Locate the cell with the specified text and output its [X, Y] center coordinate. 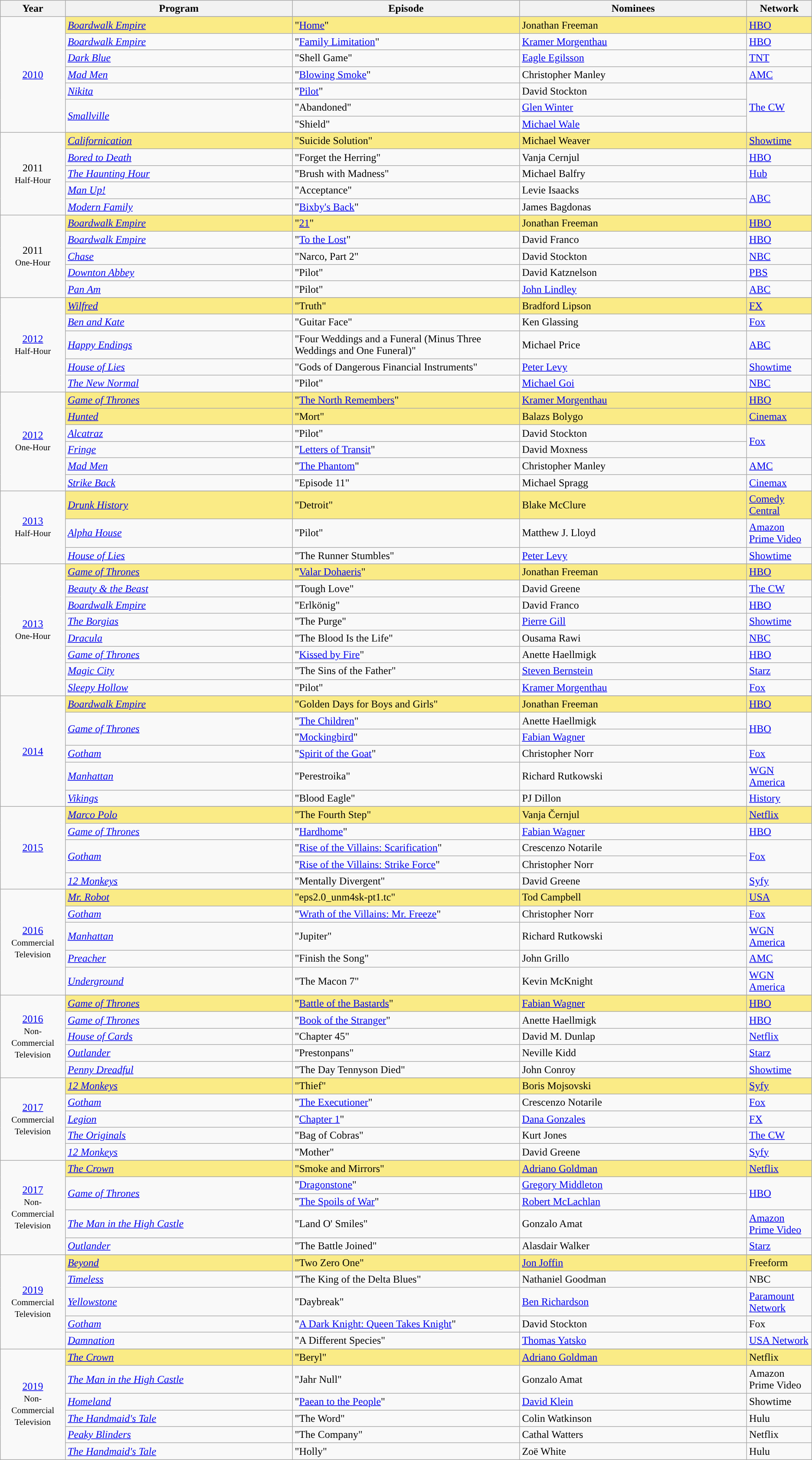
2015 [33, 848]
2011One-Hour [33, 256]
The New Normal [179, 383]
"The Battle Joined" [406, 1246]
Glen Winter [633, 108]
David M. Dunlap [633, 1036]
Wilfred [179, 306]
Cathal Watters [633, 1435]
The Haunting Hour [179, 173]
Legion [179, 1119]
Penny Dreadful [179, 1069]
"Two Zero One" [406, 1263]
2016Non-Commercial Television [33, 1036]
Michael Spragg [633, 483]
"Rise of the Villains: Strike Force" [406, 864]
Program [179, 9]
2013Half-Hour [33, 527]
2011Half-Hour [33, 173]
Drunk History [179, 505]
"A Different Species" [406, 1340]
Strike Back [179, 483]
2012One-Hour [33, 441]
Michael Weaver [633, 141]
Pierre Gill [633, 622]
Ben Richardson [633, 1301]
"Mother" [406, 1152]
The Borgias [179, 622]
TNT [779, 58]
"The Day Tennyson Died" [406, 1069]
USA Network [779, 1340]
Alcatraz [179, 433]
"Blood Eagle" [406, 799]
"Guitar Face" [406, 322]
Mr. Robot [179, 897]
Dracula [179, 638]
Michael Wale [633, 124]
Pan Am [179, 289]
"Bixby's Back" [406, 207]
"Four Weddings and a Funeral (Minus Three Weddings and One Funeral)" [406, 344]
Nikita [179, 91]
"Kissed by Fire" [406, 655]
"Hardhome" [406, 831]
Smallville [179, 116]
Robert McLachlan [633, 1201]
"Rise of the Villains: Scarification" [406, 848]
Nominees [633, 9]
"The Fourth Step" [406, 815]
James Bagdonas [633, 207]
Ousama Rawi [633, 638]
"Holly" [406, 1451]
"The Children" [406, 720]
Episode [406, 9]
Tod Campbell [633, 897]
"Book of the Stranger" [406, 1020]
Michael Goi [633, 383]
"The Purge" [406, 622]
2013One-Hour [33, 630]
Yellowstone [179, 1301]
"The Sins of the Father" [406, 671]
2019Non-Commercial Television [33, 1404]
Network [779, 9]
"Chapter 1" [406, 1119]
Levie Isaacks [633, 190]
2019Commercial Television [33, 1301]
Magic City [179, 671]
"The Blood Is the Life" [406, 638]
"A Dark Knight: Queen Takes Knight" [406, 1324]
Thomas Yatsko [633, 1340]
"Tough Love" [406, 589]
"Thief" [406, 1086]
"Finish the Song" [406, 959]
"Chapter 45" [406, 1036]
"The King of the Delta Blues" [406, 1279]
"Detroit" [406, 505]
Bored to Death [179, 157]
House of Cards [179, 1036]
USA [779, 897]
Neville Kidd [633, 1053]
"Mentally Divergent" [406, 881]
Fringe [179, 449]
Californication [179, 141]
Dark Blue [179, 58]
"Acceptance" [406, 190]
"21" [406, 223]
"Jahr Null" [406, 1379]
Timeless [179, 1279]
Vanja Cernjul [633, 157]
Michael Price [633, 344]
Zoë White [633, 1451]
"Episode 11" [406, 483]
Eagle Egilsson [633, 58]
Kevin McKnight [633, 981]
PJ Dillon [633, 799]
Balazs Bolygo [633, 416]
Gregory Middleton [633, 1185]
Sleepy Hollow [179, 687]
Year [33, 9]
Boris Mojsovski [633, 1086]
"Erlkönig" [406, 605]
PBS [779, 273]
"Smoke and Mirrors" [406, 1169]
"Dragonstone" [406, 1185]
"The North Remembers" [406, 400]
Beyond [179, 1263]
"To the Lost" [406, 240]
"Home" [406, 25]
"Land O' Smiles" [406, 1224]
"Beryl" [406, 1357]
Man Up! [179, 190]
"Gods of Dangerous Financial Instruments" [406, 367]
Damnation [179, 1340]
"Jupiter" [406, 936]
Homeland [179, 1402]
"The Phantom" [406, 466]
David Klein [633, 1402]
"The Runner Stumbles" [406, 556]
Happy Endings [179, 344]
Peaky Blinders [179, 1435]
Blake McClure [633, 505]
"The Macon 7" [406, 981]
"Narco, Part 2" [406, 256]
John Grillo [633, 959]
"Mockingbird" [406, 737]
"Abandoned" [406, 108]
Steven Bernstein [633, 671]
2017Commercial Television [33, 1119]
The Originals [179, 1136]
2016Commercial Television [33, 942]
Underground [179, 981]
"Letters of Transit" [406, 449]
2012Half-Hour [33, 344]
Michael Balfry [633, 173]
2017Non-Commercial Television [33, 1208]
Ben and Kate [179, 322]
John Conroy [633, 1069]
"Family Limitation" [406, 42]
Downton Abbey [179, 273]
Marco Polo [179, 815]
2014 [33, 751]
"Wrath of the Villains: Mr. Freeze" [406, 914]
Bradford Lipson [633, 306]
2010 [33, 75]
Colin Watkinson [633, 1418]
Paramount Network [779, 1301]
"Suicide Solution" [406, 141]
Kurt Jones [633, 1136]
"Prestonpans" [406, 1053]
"Daybreak" [406, 1301]
Matthew J. Lloyd [633, 534]
John Lindley [633, 289]
Hunted [179, 416]
"Brush with Madness" [406, 173]
"Spirit of the Goat" [406, 753]
"Golden Days for Boys and Girls" [406, 704]
Alasdair Walker [633, 1246]
"Blowing Smoke" [406, 75]
"Valar Dohaeris" [406, 572]
"The Word" [406, 1418]
Preacher [179, 959]
"Shield" [406, 124]
Modern Family [179, 207]
Freeform [779, 1263]
"The Company" [406, 1435]
Vikings [179, 799]
Dana Gonzales [633, 1119]
"eps2.0_unm4sk-pt1.tc" [406, 897]
"Perestroika" [406, 776]
David Moxness [633, 449]
"Mort" [406, 416]
Alpha House [179, 534]
Beauty & the Beast [179, 589]
Hub [779, 173]
Chase [179, 256]
Vanja Černjul [633, 815]
"Forget the Herring" [406, 157]
Nathaniel Goodman [633, 1279]
"The Executioner" [406, 1103]
"Truth" [406, 306]
"Shell Game" [406, 58]
"Battle of the Bastards" [406, 1003]
Ken Glassing [633, 322]
History [779, 799]
"Paean to the People" [406, 1402]
Jon Joffin [633, 1263]
"Bag of Cobras" [406, 1136]
David Katznelson [633, 273]
Comedy Central [779, 505]
"The Spoils of War" [406, 1201]
